For the text-containing cell, return its midpoint in (X, Y) coordinate format. 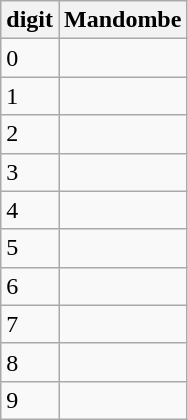
0 (30, 58)
digit (30, 20)
9 (30, 400)
5 (30, 248)
3 (30, 172)
Mandombe (122, 20)
6 (30, 286)
7 (30, 324)
2 (30, 134)
1 (30, 96)
8 (30, 362)
4 (30, 210)
